Capture the cell that displays the provided text and extract its [X, Y] central coordinate. 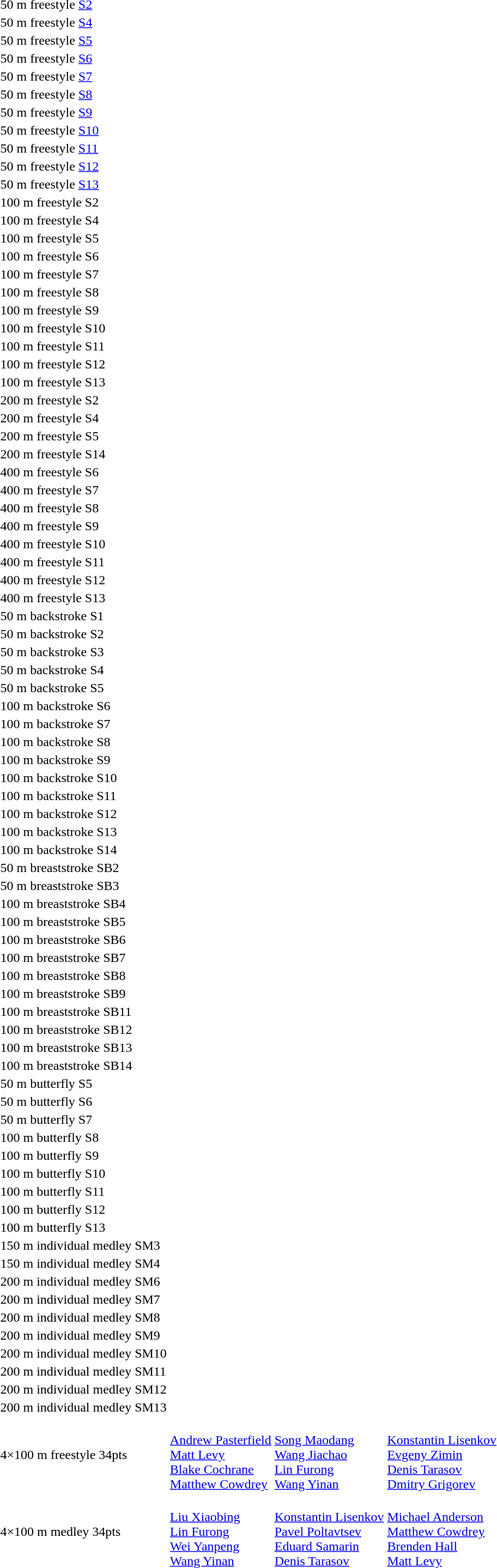
Song MaodangWang JiachaoLin FurongWang Yinan [329, 1455]
Andrew PasterfieldMatt LevyBlake CochraneMatthew Cowdrey [220, 1455]
